Pinpoint the cell where the given text exists, returning its (X, Y) midpoint coordinate. 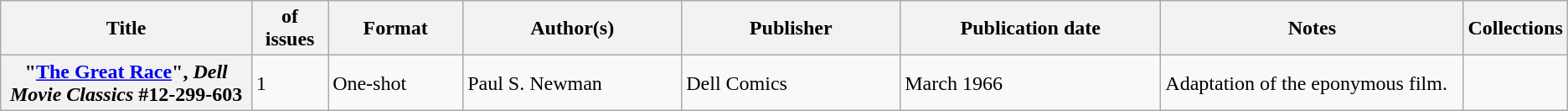
Title (126, 29)
Author(s) (573, 29)
Paul S. Newman (573, 82)
Format (395, 29)
Dell Comics (791, 82)
One-shot (395, 82)
Publication date (1030, 29)
Notes (1312, 29)
1 (290, 82)
Publisher (791, 29)
March 1966 (1030, 82)
of issues (290, 29)
Adaptation of the eponymous film. (1312, 82)
Collections (1515, 29)
"The Great Race", Dell Movie Classics #12-299-603 (126, 82)
